Determine the (x, y) coordinate at the center of the cell enclosing the given text.  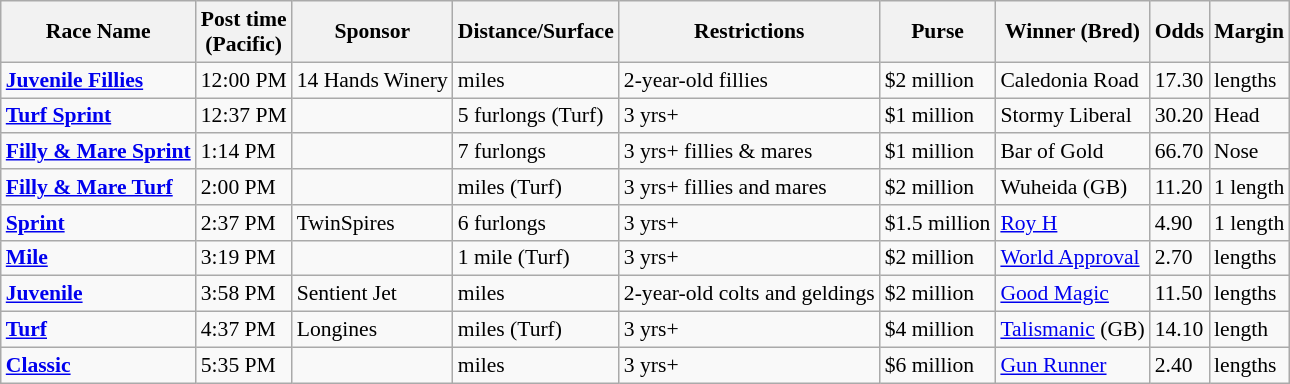
Roy H (1072, 223)
Sprint (98, 223)
Sponsor (372, 32)
3 yrs+ fillies and mares (750, 187)
Wuheida (GB) (1072, 187)
$4 million (938, 330)
Winner (Bred) (1072, 32)
4:37 PM (244, 330)
Post time (Pacific) (244, 32)
2-year-old colts and geldings (750, 294)
Juvenile (98, 294)
17.30 (1180, 80)
Margin (1249, 32)
Restrictions (750, 32)
Longines (372, 330)
Distance/Surface (536, 32)
7 furlongs (536, 152)
length (1249, 330)
5:35 PM (244, 365)
2:37 PM (244, 223)
Stormy Liberal (1072, 116)
World Approval (1072, 258)
Odds (1180, 32)
1:14 PM (244, 152)
3 yrs+ fillies & mares (750, 152)
Nose (1249, 152)
Head (1249, 116)
Turf Sprint (98, 116)
Filly & Mare Turf (98, 187)
Turf (98, 330)
1 mile (Turf) (536, 258)
4.90 (1180, 223)
Classic (98, 365)
3:58 PM (244, 294)
Purse (938, 32)
Mile (98, 258)
14 Hands Winery (372, 80)
11.20 (1180, 187)
14.10 (1180, 330)
Gun Runner (1072, 365)
3:19 PM (244, 258)
TwinSpires (372, 223)
5 furlongs (Turf) (536, 116)
Sentient Jet (372, 294)
30.20 (1180, 116)
6 furlongs (536, 223)
Bar of Gold (1072, 152)
Juvenile Fillies (98, 80)
11.50 (1180, 294)
Caledonia Road (1072, 80)
$1.5 million (938, 223)
2:00 PM (244, 187)
Filly & Mare Sprint (98, 152)
12:00 PM (244, 80)
66.70 (1180, 152)
12:37 PM (244, 116)
2-year-old fillies (750, 80)
Race Name (98, 32)
2.40 (1180, 365)
Talismanic (GB) (1072, 330)
2.70 (1180, 258)
Good Magic (1072, 294)
$6 million (938, 365)
